Scan for the cell matching the given text and deliver its [x, y] coordinate at center. 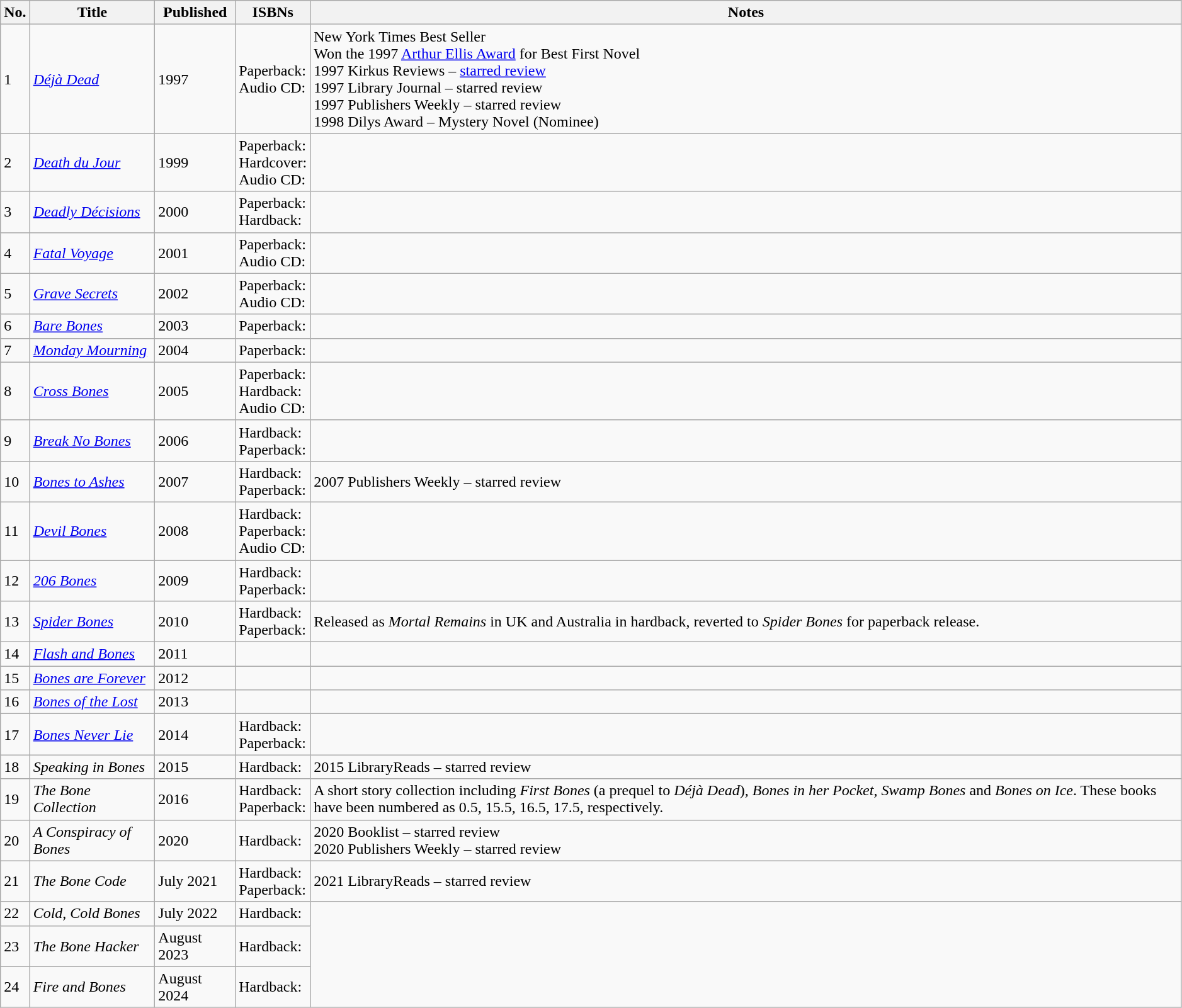
Cross Bones [92, 391]
Deadly Décisions [92, 212]
Monday Mourning [92, 350]
2021 LibraryReads – starred review [746, 881]
6 [15, 326]
2015 [195, 767]
10 [15, 481]
No. [15, 13]
15 [15, 678]
2010 [195, 622]
3 [15, 212]
2013 [195, 702]
22 [15, 914]
2002 [195, 293]
21 [15, 881]
1997 [195, 79]
8 [15, 391]
2006 [195, 441]
2005 [195, 391]
July 2022 [195, 914]
19 [15, 800]
Break No Bones [92, 441]
Déjà Dead [92, 79]
12 [15, 580]
2007 Publishers Weekly – starred review [746, 481]
2012 [195, 678]
23 [15, 946]
2020 [195, 840]
Cold, Cold Bones [92, 914]
1999 [195, 162]
14 [15, 654]
7 [15, 350]
2009 [195, 580]
24 [15, 987]
1 [15, 79]
Bones to Ashes [92, 481]
2004 [195, 350]
Paperback: Hardback: [273, 212]
2011 [195, 654]
Bare Bones [92, 326]
A Conspiracy of Bones [92, 840]
4 [15, 253]
9 [15, 441]
Paperback: Hardcover: Audio CD: [273, 162]
ISBNs [273, 13]
Published [195, 13]
Devil Bones [92, 531]
Bones are Forever [92, 678]
August 2023 [195, 946]
2007 [195, 481]
Speaking in Bones [92, 767]
Hardback: Paperback: Audio CD: [273, 531]
Paperback: Hardback: Audio CD: [273, 391]
13 [15, 622]
August 2024 [195, 987]
Fire and Bones [92, 987]
Spider Bones [92, 622]
Title [92, 13]
Notes [746, 13]
The Bone Code [92, 881]
Bones Never Lie [92, 734]
The Bone Collection [92, 800]
Grave Secrets [92, 293]
2 [15, 162]
17 [15, 734]
July 2021 [195, 881]
Bones of the Lost [92, 702]
2008 [195, 531]
18 [15, 767]
2003 [195, 326]
Fatal Voyage [92, 253]
2020 Booklist – starred review2020 Publishers Weekly – starred review [746, 840]
The Bone Hacker [92, 946]
11 [15, 531]
2000 [195, 212]
2016 [195, 800]
5 [15, 293]
Death du Jour [92, 162]
16 [15, 702]
20 [15, 840]
2014 [195, 734]
Released as Mortal Remains in UK and Australia in hardback, reverted to Spider Bones for paperback release. [746, 622]
2001 [195, 253]
2015 LibraryReads – starred review [746, 767]
Flash and Bones [92, 654]
206 Bones [92, 580]
